Scan for the cell matching the given text and deliver its (X, Y) coordinate at center. 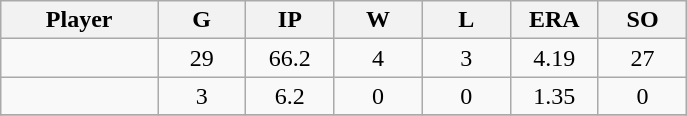
29 (202, 58)
6.2 (290, 96)
W (378, 20)
G (202, 20)
1.35 (554, 96)
66.2 (290, 58)
SO (642, 20)
4.19 (554, 58)
ERA (554, 20)
27 (642, 58)
IP (290, 20)
4 (378, 58)
Player (80, 20)
L (466, 20)
